Output the [X, Y] coordinate of the center of the cell containing the given text.  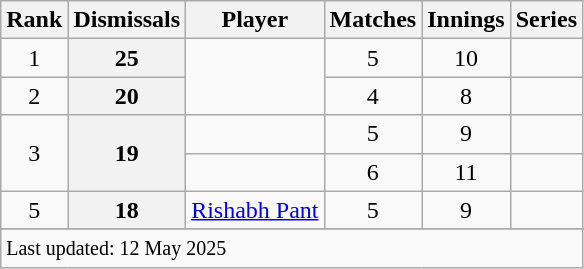
Rank [34, 20]
11 [466, 172]
6 [373, 172]
4 [373, 96]
3 [34, 153]
18 [127, 210]
Last updated: 12 May 2025 [292, 248]
8 [466, 96]
Series [546, 20]
19 [127, 153]
25 [127, 58]
10 [466, 58]
Rishabh Pant [255, 210]
1 [34, 58]
2 [34, 96]
Matches [373, 20]
Innings [466, 20]
20 [127, 96]
Player [255, 20]
Dismissals [127, 20]
